Detect which cell encompasses the target text, then output its (X, Y) center coordinate. 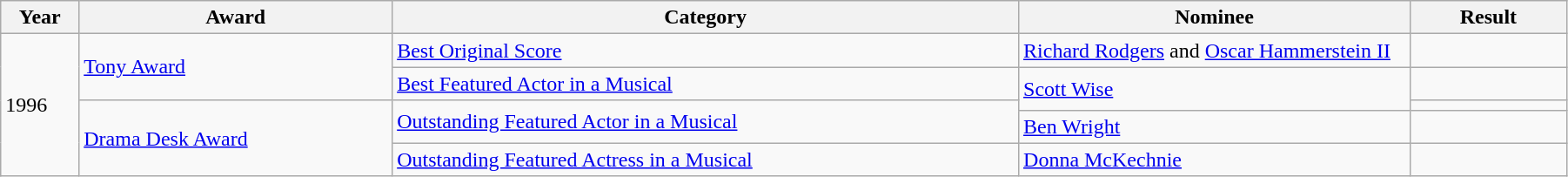
Richard Rodgers and Oscar Hammerstein II (1215, 51)
Donna McKechnie (1215, 160)
Year (40, 17)
1996 (40, 105)
Nominee (1215, 17)
Award (236, 17)
Drama Desk Award (236, 138)
Best Featured Actor in a Musical (706, 84)
Best Original Score (706, 51)
Scott Wise (1215, 89)
Result (1488, 17)
Outstanding Featured Actor in a Musical (706, 122)
Outstanding Featured Actress in a Musical (706, 160)
Ben Wright (1215, 126)
Tony Award (236, 67)
Category (706, 17)
